Return [X, Y] of the center of cell containing provided text 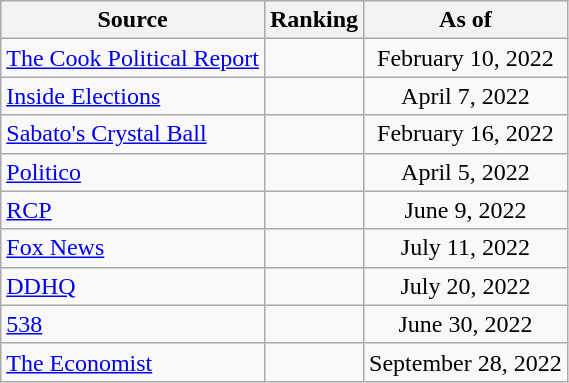
February 16, 2022 [466, 134]
The Cook Political Report [133, 58]
The Economist [133, 362]
Source [133, 20]
538 [133, 324]
July 11, 2022 [466, 248]
Sabato's Crystal Ball [133, 134]
RCP [133, 210]
June 30, 2022 [466, 324]
DDHQ [133, 286]
April 5, 2022 [466, 172]
June 9, 2022 [466, 210]
February 10, 2022 [466, 58]
July 20, 2022 [466, 286]
Fox News [133, 248]
September 28, 2022 [466, 362]
Politico [133, 172]
Ranking [314, 20]
April 7, 2022 [466, 96]
Inside Elections [133, 96]
As of [466, 20]
